Return the [X, Y] coordinate for the center point of the cell that contains the specified text.  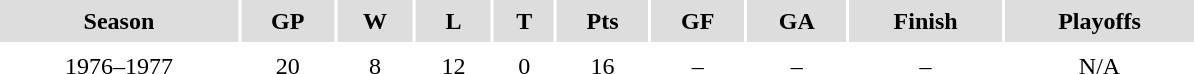
Playoffs [1100, 21]
GA [798, 21]
GP [288, 21]
Pts [602, 21]
L [454, 21]
Season [119, 21]
Finish [926, 21]
T [524, 21]
W [374, 21]
GF [698, 21]
